Identify which cell holds the provided text, then report its [X, Y] central coordinate. 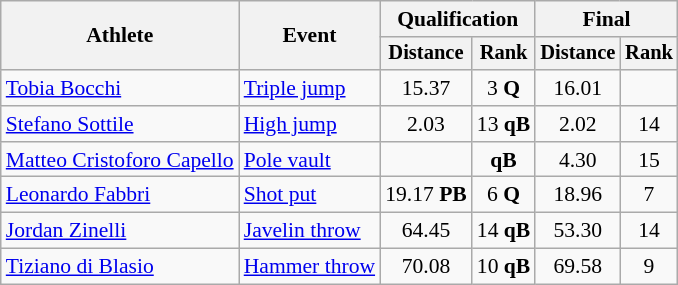
70.08 [426, 267]
2.02 [578, 124]
Jordan Zinelli [120, 231]
64.45 [426, 231]
13 qB [504, 124]
69.58 [578, 267]
Tiziano di Blasio [120, 267]
Stefano Sottile [120, 124]
4.30 [578, 160]
Tobia Bocchi [120, 88]
Qualification [458, 19]
3 Q [504, 88]
7 [649, 195]
High jump [310, 124]
Matteo Cristoforo Capello [120, 160]
Event [310, 36]
15 [649, 160]
Final [606, 19]
qB [504, 160]
53.30 [578, 231]
2.03 [426, 124]
Hammer throw [310, 267]
Athlete [120, 36]
15.37 [426, 88]
10 qB [504, 267]
Javelin throw [310, 231]
Pole vault [310, 160]
Triple jump [310, 88]
6 Q [504, 195]
16.01 [578, 88]
9 [649, 267]
19.17 PB [426, 195]
14 qB [504, 231]
18.96 [578, 195]
Shot put [310, 195]
Leonardo Fabbri [120, 195]
